For the text-containing cell, return its midpoint in (X, Y) coordinate format. 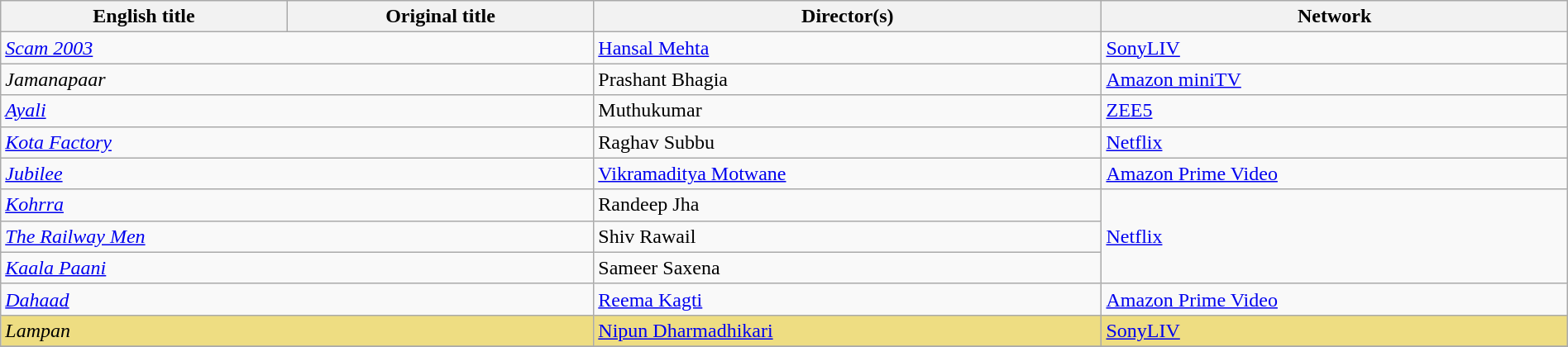
Hansal Mehta (848, 48)
English title (144, 17)
Amazon miniTV (1335, 79)
Kaala Paani (298, 268)
Kohrra (298, 205)
Raghav Subbu (848, 142)
Ayali (298, 111)
Shiv Rawail (848, 236)
Prashant Bhagia (848, 79)
Jubilee (298, 173)
ZEE5 (1335, 111)
Scam 2003 (298, 48)
Original title (440, 17)
Sameer Saxena (848, 268)
Nipun Dharmadhikari (848, 330)
The Railway Men (298, 236)
Kota Factory (298, 142)
Vikramaditya Motwane (848, 173)
Jamanapaar (298, 79)
Lampan (298, 330)
Randeep Jha (848, 205)
Director(s) (848, 17)
Reema Kagti (848, 299)
Muthukumar (848, 111)
Dahaad (298, 299)
Network (1335, 17)
